Determine the [x, y] coordinate at the center of the cell enclosing the given text.  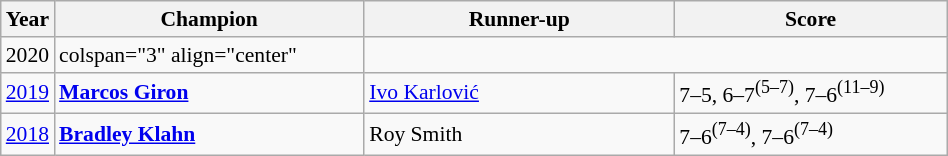
Bradley Klahn [209, 134]
Runner-up [519, 19]
2018 [28, 134]
7–5, 6–7(5–7), 7–6(11–9) [810, 92]
colspan="3" align="center" [209, 55]
Score [810, 19]
Marcos Giron [209, 92]
Year [28, 19]
7–6(7–4), 7–6(7–4) [810, 134]
2020 [28, 55]
Champion [209, 19]
2019 [28, 92]
Roy Smith [519, 134]
Ivo Karlović [519, 92]
